Output the (x, y) coordinate of the center of the cell containing the given text.  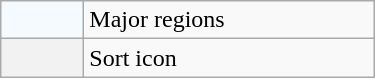
Major regions (229, 20)
Sort icon (229, 58)
